From the cell containing the given text, extract its center point as [X, Y] coordinate. 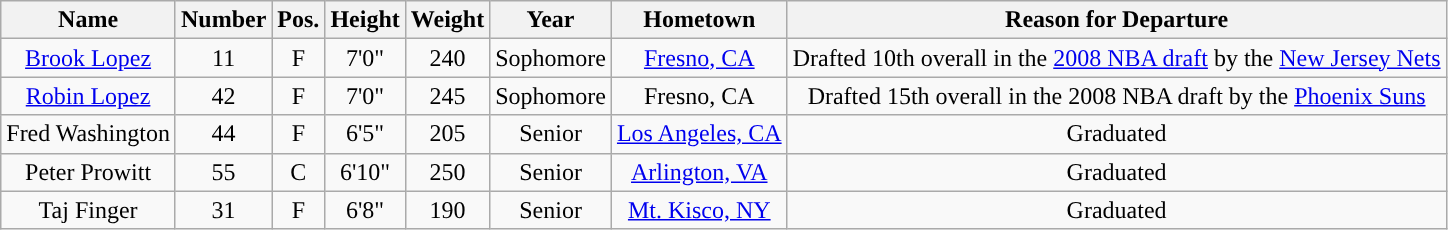
C [298, 172]
190 [447, 210]
Drafted 15th overall in the 2008 NBA draft by the Phoenix Suns [1116, 96]
Year [551, 20]
Hometown [699, 20]
Robin Lopez [88, 96]
Name [88, 20]
Arlington, VA [699, 172]
42 [223, 96]
Number [223, 20]
6'10" [365, 172]
Peter Prowitt [88, 172]
6'5" [365, 134]
6'8" [365, 210]
44 [223, 134]
205 [447, 134]
Reason for Departure [1116, 20]
Fred Washington [88, 134]
240 [447, 58]
55 [223, 172]
Taj Finger [88, 210]
Height [365, 20]
Brook Lopez [88, 58]
Drafted 10th overall in the 2008 NBA draft by the New Jersey Nets [1116, 58]
Mt. Kisco, NY [699, 210]
11 [223, 58]
Los Angeles, CA [699, 134]
250 [447, 172]
245 [447, 96]
Weight [447, 20]
31 [223, 210]
Pos. [298, 20]
